Detect which cell encompasses the target text, then output its (x, y) center coordinate. 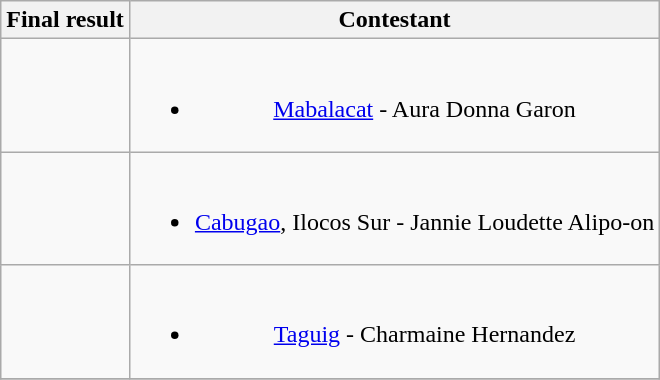
Final result (66, 20)
Cabugao, Ilocos Sur - Jannie Loudette Alipo-on (394, 208)
Mabalacat - Aura Donna Garon (394, 96)
Taguig - Charmaine Hernandez (394, 322)
Contestant (394, 20)
